Scan for the cell matching the given text and deliver its [x, y] coordinate at center. 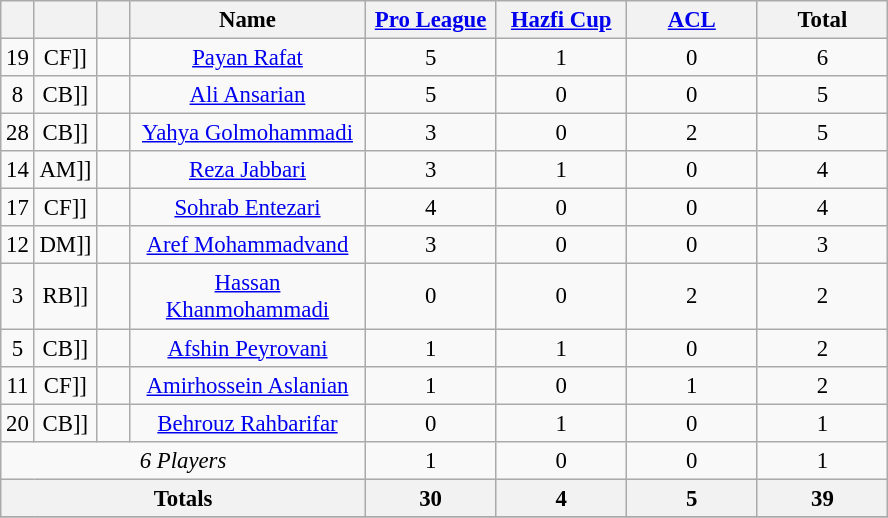
RB]] [65, 296]
17 [18, 208]
14 [18, 170]
Totals [184, 498]
Reza Jabbari [248, 170]
Sohrab Entezari [248, 208]
19 [18, 58]
6 Players [184, 460]
Aref Mohammadvand [248, 245]
ACL [692, 20]
Yahya Golmohammadi [248, 133]
20 [18, 423]
DM]] [65, 245]
8 [18, 95]
39 [822, 498]
Hazfi Cup [562, 20]
6 [822, 58]
Payan Rafat [248, 58]
Behrouz Rahbarifar [248, 423]
AM]] [65, 170]
Hassan Khanmohammadi [248, 296]
Ali Ansarian [248, 95]
Afshin Peyrovani [248, 348]
Pro League [430, 20]
28 [18, 133]
Name [248, 20]
Total [822, 20]
Amirhossein Aslanian [248, 385]
30 [430, 498]
12 [18, 245]
11 [18, 385]
